Scan for the cell matching the given text and deliver its (x, y) coordinate at center. 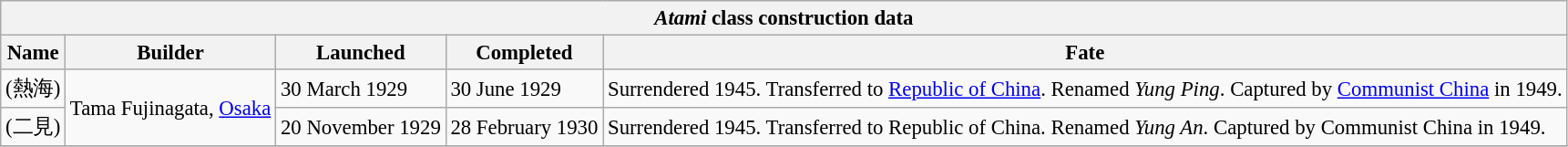
Name (33, 53)
Surrendered 1945. Transferred to Republic of China. Renamed Yung An. Captured by Communist China in 1949. (1085, 127)
Builder (171, 53)
28 February 1930 (525, 127)
30 June 1929 (525, 89)
Launched (361, 53)
(熱海) (33, 89)
Completed (525, 53)
(二見) (33, 127)
Tama Fujinagata, Osaka (171, 108)
Fate (1085, 53)
Surrendered 1945. Transferred to Republic of China. Renamed Yung Ping. Captured by Communist China in 1949. (1085, 89)
20 November 1929 (361, 127)
Atami class construction data (784, 18)
30 March 1929 (361, 89)
